Return the (x, y) coordinate for the center point of the cell that contains the specified text.  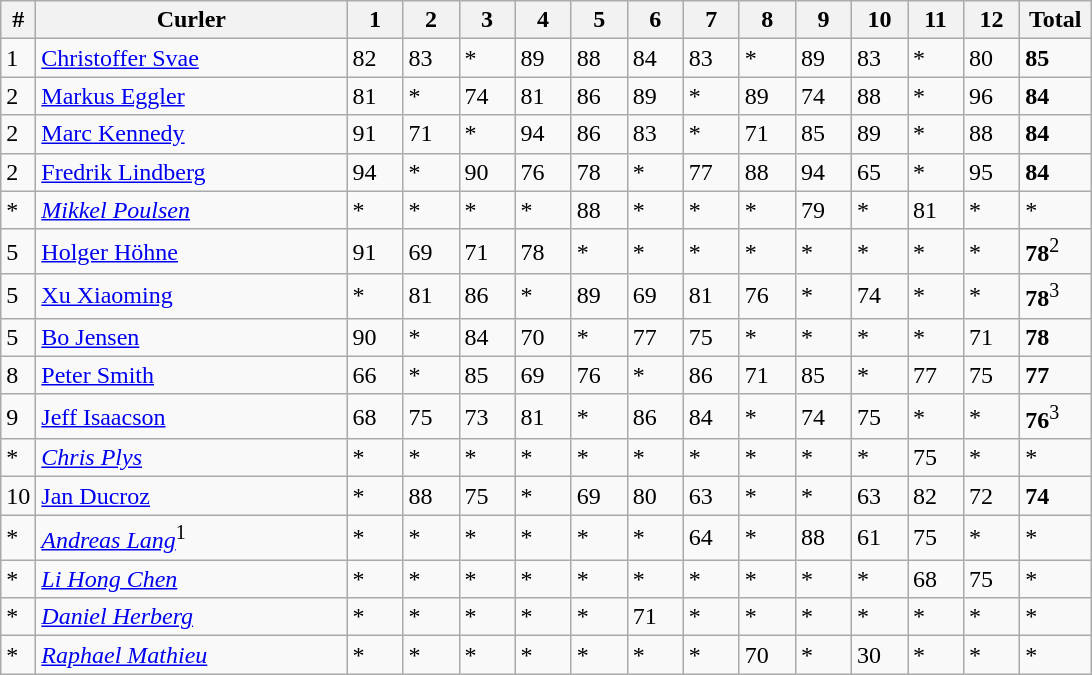
7 (711, 20)
Jeff Isaacson (192, 416)
95 (992, 172)
782 (1056, 252)
Raphael Mathieu (192, 655)
12 (992, 20)
11 (936, 20)
Markus Eggler (192, 96)
Peter Smith (192, 375)
6 (655, 20)
Xu Xiaoming (192, 296)
Mikkel Poulsen (192, 210)
763 (1056, 416)
Fredrik Lindberg (192, 172)
96 (992, 96)
65 (879, 172)
Holger Höhne (192, 252)
79 (823, 210)
Christoffer Svae (192, 58)
Li Hong Chen (192, 579)
3 (487, 20)
4 (543, 20)
Curler (192, 20)
Jan Ducroz (192, 496)
66 (375, 375)
Andreas Lang1 (192, 538)
Total (1056, 20)
Bo Jensen (192, 337)
Chris Plys (192, 458)
73 (487, 416)
64 (711, 538)
783 (1056, 296)
61 (879, 538)
72 (992, 496)
Marc Kennedy (192, 134)
# (18, 20)
Daniel Herberg (192, 617)
30 (879, 655)
